Detect which cell encompasses the target text, then output its (x, y) center coordinate. 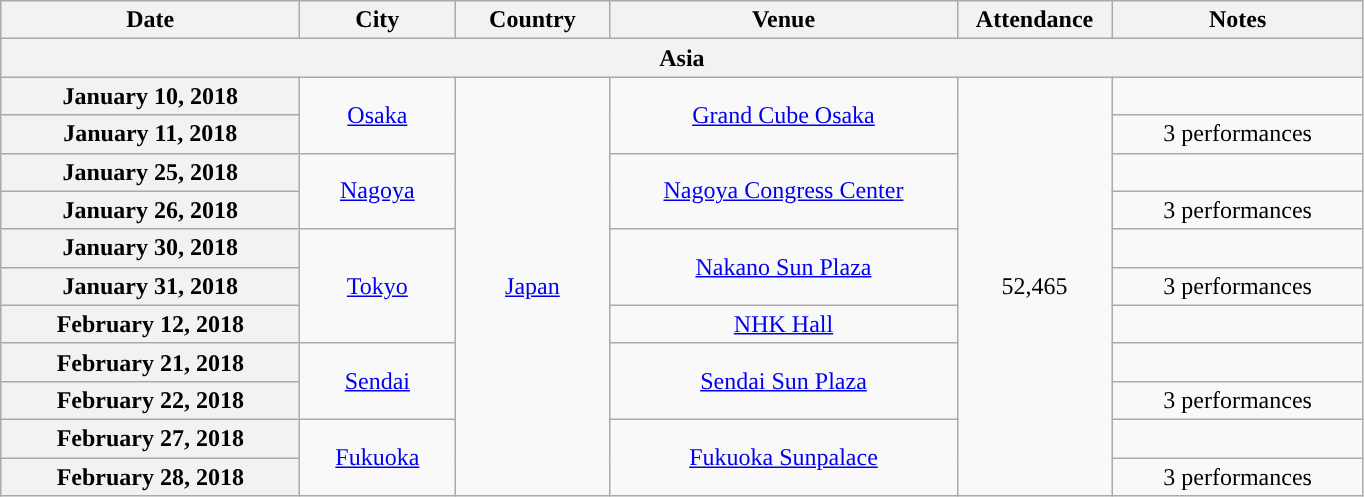
Notes (1238, 20)
January 30, 2018 (150, 248)
Venue (784, 20)
January 10, 2018 (150, 96)
Osaka (378, 115)
City (378, 20)
Japan (532, 286)
Sendai Sun Plaza (784, 381)
52,465 (1034, 286)
Sendai (378, 381)
Country (532, 20)
Nagoya (378, 191)
February 27, 2018 (150, 438)
February 28, 2018 (150, 477)
Tokyo (378, 286)
January 25, 2018 (150, 172)
Fukuoka (378, 457)
January 31, 2018 (150, 286)
January 26, 2018 (150, 210)
February 12, 2018 (150, 324)
Asia (682, 58)
Date (150, 20)
Fukuoka Sunpalace (784, 457)
Nakano Sun Plaza (784, 267)
Grand Cube Osaka (784, 115)
February 22, 2018 (150, 400)
NHK Hall (784, 324)
January 11, 2018 (150, 134)
Attendance (1034, 20)
Nagoya Congress Center (784, 191)
February 21, 2018 (150, 362)
